For the text-containing cell, return its midpoint in (X, Y) coordinate format. 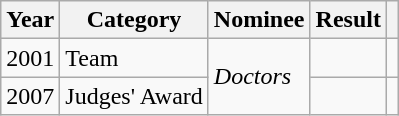
Result (348, 20)
Category (134, 20)
Judges' Award (134, 96)
2001 (30, 58)
Doctors (259, 77)
2007 (30, 96)
Nominee (259, 20)
Team (134, 58)
Year (30, 20)
